Pinpoint the cell where the given text exists, returning its [X, Y] midpoint coordinate. 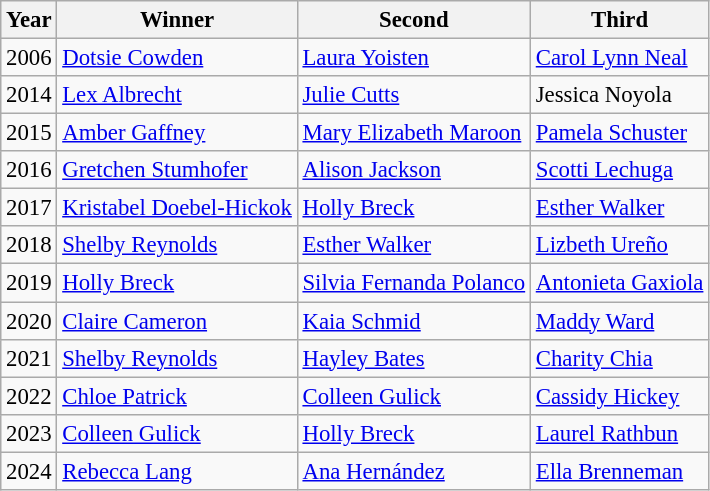
Kaia Schmid [414, 321]
Rebecca Lang [177, 471]
Laurel Rathbun [619, 433]
2017 [29, 208]
2014 [29, 95]
Mary Elizabeth Maroon [414, 133]
Ana Hernández [414, 471]
2024 [29, 471]
Amber Gaffney [177, 133]
2016 [29, 170]
Laura Yoisten [414, 58]
Third [619, 20]
Winner [177, 20]
Cassidy Hickey [619, 396]
Antonieta Gaxiola [619, 283]
2015 [29, 133]
Lizbeth Ureño [619, 245]
Maddy Ward [619, 321]
2022 [29, 396]
Chloe Patrick [177, 396]
Charity Chia [619, 358]
2023 [29, 433]
Carol Lynn Neal [619, 58]
Jessica Noyola [619, 95]
Silvia Fernanda Polanco [414, 283]
Alison Jackson [414, 170]
2019 [29, 283]
Lex Albrecht [177, 95]
Scotti Lechuga [619, 170]
Kristabel Doebel-Hickok [177, 208]
2018 [29, 245]
Hayley Bates [414, 358]
Year [29, 20]
Dotsie Cowden [177, 58]
2020 [29, 321]
Pamela Schuster [619, 133]
Second [414, 20]
Ella Brenneman [619, 471]
Gretchen Stumhofer [177, 170]
Julie Cutts [414, 95]
2021 [29, 358]
2006 [29, 58]
Claire Cameron [177, 321]
